Extract the [X, Y] coordinate from the center of the cell holding the provided text.  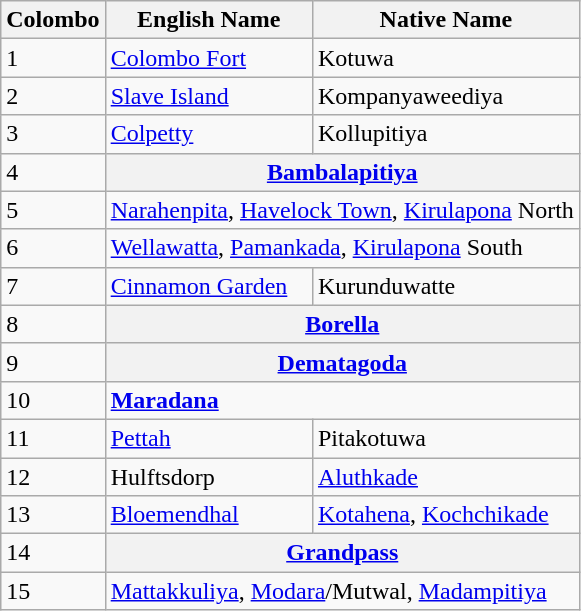
Maradana [342, 400]
4 [53, 172]
Bambalapitiya [342, 172]
Aluthkade [446, 477]
Colombo Fort [208, 58]
3 [53, 134]
Hulftsdorp [208, 477]
Mattakkuliya, Modara/Mutwal, Madampitiya [342, 591]
13 [53, 515]
Kompanyaweediya [446, 96]
5 [53, 210]
Slave Island [208, 96]
Pitakotuwa [446, 438]
1 [53, 58]
Pettah [208, 438]
Kollupitiya [446, 134]
10 [53, 400]
Grandpass [342, 553]
7 [53, 286]
Narahenpita, Havelock Town, Kirulapona North [342, 210]
2 [53, 96]
12 [53, 477]
Wellawatta, Pamankada, Kirulapona South [342, 248]
Colpetty [208, 134]
Cinnamon Garden [208, 286]
Kotuwa [446, 58]
English Name [208, 20]
14 [53, 553]
6 [53, 248]
Kotahena, Kochchikade [446, 515]
9 [53, 362]
Borella [342, 324]
Native Name [446, 20]
Kurunduwatte [446, 286]
Bloemendhal [208, 515]
Colombo [53, 20]
15 [53, 591]
11 [53, 438]
Dematagoda [342, 362]
8 [53, 324]
